From the cell containing the given text, extract its center point as [x, y] coordinate. 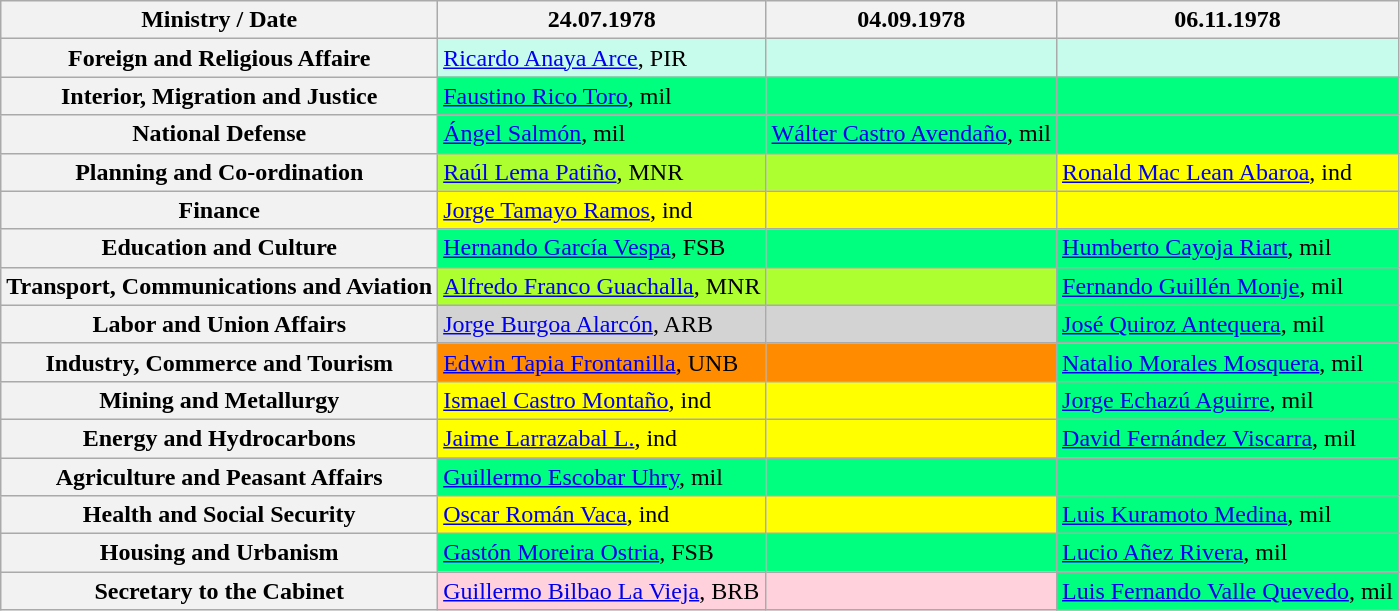
Jaime Larrazabal L., ind [602, 438]
Faustino Rico Toro, mil [602, 96]
Ronald Mac Lean Abaroa, ind [1228, 172]
Finance [220, 210]
Interior, Migration and Justice [220, 96]
Luis Fernando Valle Quevedo, mil [1228, 591]
Transport, Communications and Aviation [220, 286]
Planning and Co-ordination [220, 172]
Secretary to the Cabinet [220, 591]
04.09.1978 [912, 20]
Guillermo Bilbao La Vieja, BRB [602, 591]
24.07.1978 [602, 20]
Foreign and Religious Affaire [220, 58]
Alfredo Franco Guachalla, MNR [602, 286]
Ricardo Anaya Arce, PIR [602, 58]
Natalio Morales Mosquera, mil [1228, 362]
Jorge Burgoa Alarcón, ARB [602, 324]
Mining and Metallurgy [220, 400]
Health and Social Security [220, 515]
Gastón Moreira Ostria, FSB [602, 553]
Raúl Lema Patiño, MNR [602, 172]
Jorge Echazú Aguirre, mil [1228, 400]
06.11.1978 [1228, 20]
Luis Kuramoto Medina, mil [1228, 515]
Ministry / Date [220, 20]
Hernando García Vespa, FSB [602, 248]
Housing and Urbanism [220, 553]
Ángel Salmón, mil [602, 134]
Lucio Añez Rivera, mil [1228, 553]
Edwin Tapia Frontanilla, UNB [602, 362]
Humberto Cayoja Riart, mil [1228, 248]
Education and Culture [220, 248]
Industry, Commerce and Tourism [220, 362]
Fernando Guillén Monje, mil [1228, 286]
Ismael Castro Montaño, ind [602, 400]
Labor and Union Affairs [220, 324]
Jorge Tamayo Ramos, ind [602, 210]
Wálter Castro Avendaño, mil [912, 134]
David Fernández Viscarra, mil [1228, 438]
José Quiroz Antequera, mil [1228, 324]
National Defense [220, 134]
Guillermo Escobar Uhry, mil [602, 477]
Oscar Román Vaca, ind [602, 515]
Energy and Hydrocarbons [220, 438]
Agriculture and Peasant Affairs [220, 477]
